Identify which cell holds the provided text, then report its [X, Y] central coordinate. 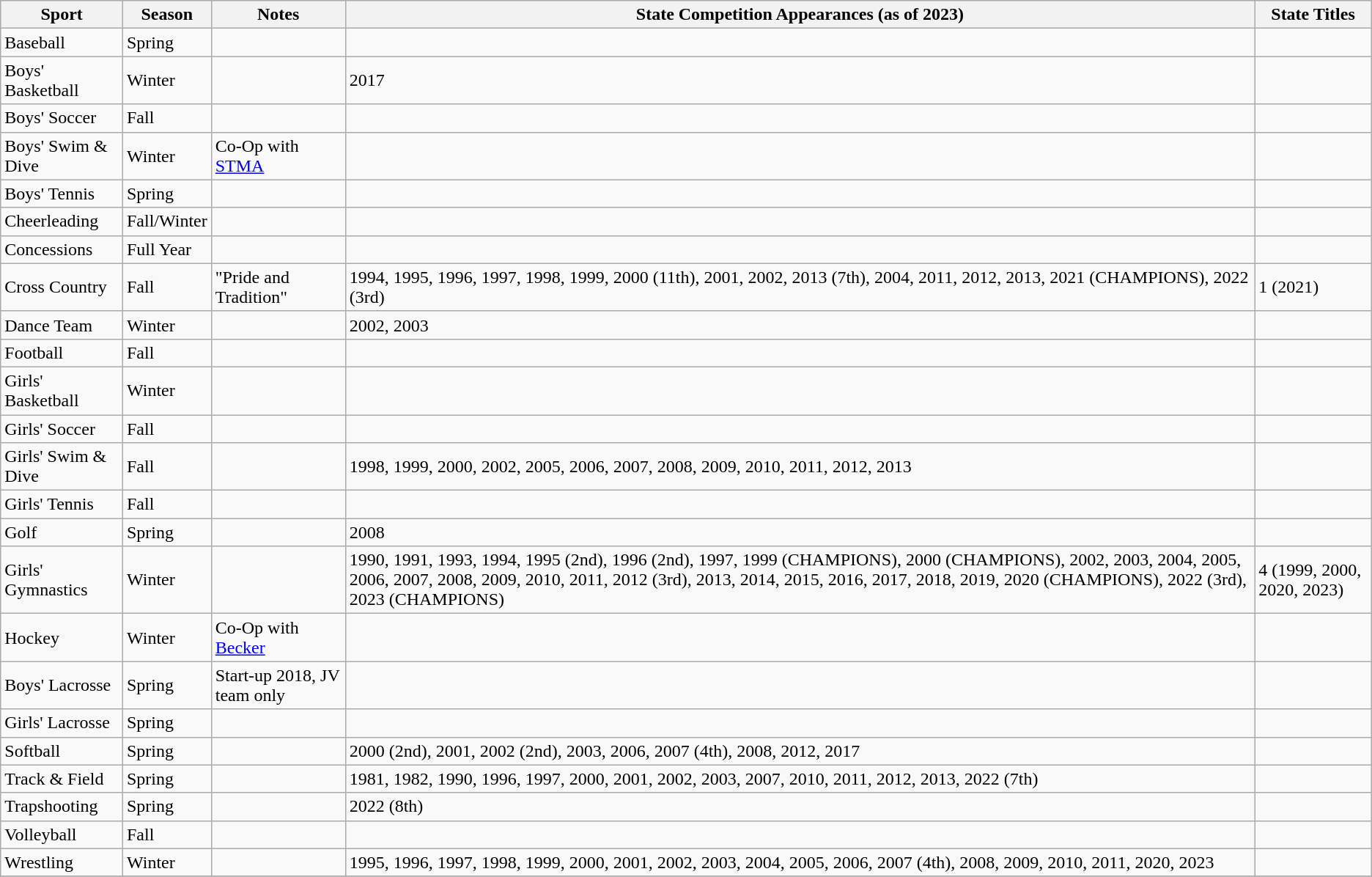
Baseball [62, 43]
2022 (8th) [800, 807]
Golf [62, 532]
Start-up 2018, JV team only [279, 685]
Volleyball [62, 834]
State Competition Appearances (as of 2023) [800, 15]
Season [167, 15]
Boys' Tennis [62, 194]
2017 [800, 81]
Sport [62, 15]
Girls' Swim & Dive [62, 466]
Boys' Swim & Dive [62, 155]
1995, 1996, 1997, 1998, 1999, 2000, 2001, 2002, 2003, 2004, 2005, 2006, 2007 (4th), 2008, 2009, 2010, 2011, 2020, 2023 [800, 862]
Trapshooting [62, 807]
"Pride and Tradition" [279, 287]
Track & Field [62, 779]
1994, 1995, 1996, 1997, 1998, 1999, 2000 (11th), 2001, 2002, 2013 (7th), 2004, 2011, 2012, 2013, 2021 (CHAMPIONS), 2022 (3rd) [800, 287]
Girls' Lacrosse [62, 723]
Fall/Winter [167, 221]
Softball [62, 751]
Cross Country [62, 287]
Wrestling [62, 862]
Girls' Basketball [62, 390]
1981, 1982, 1990, 1996, 1997, 2000, 2001, 2002, 2003, 2007, 2010, 2011, 2012, 2013, 2022 (7th) [800, 779]
Full Year [167, 249]
Concessions [62, 249]
Girls' Tennis [62, 504]
State Titles [1313, 15]
Cheerleading [62, 221]
1998, 1999, 2000, 2002, 2005, 2006, 2007, 2008, 2009, 2010, 2011, 2012, 2013 [800, 466]
2002, 2003 [800, 325]
Boys' Soccer [62, 118]
Co-Op with Becker [279, 638]
2000 (2nd), 2001, 2002 (2nd), 2003, 2006, 2007 (4th), 2008, 2012, 2017 [800, 751]
Football [62, 353]
Girls' Gymnastics [62, 580]
4 (1999, 2000, 2020, 2023) [1313, 580]
2008 [800, 532]
Notes [279, 15]
Boys' Lacrosse [62, 685]
Hockey [62, 638]
Girls' Soccer [62, 429]
1 (2021) [1313, 287]
Dance Team [62, 325]
Co-Op with STMA [279, 155]
Boys' Basketball [62, 81]
